Identify which cell holds the provided text, then report its [X, Y] central coordinate. 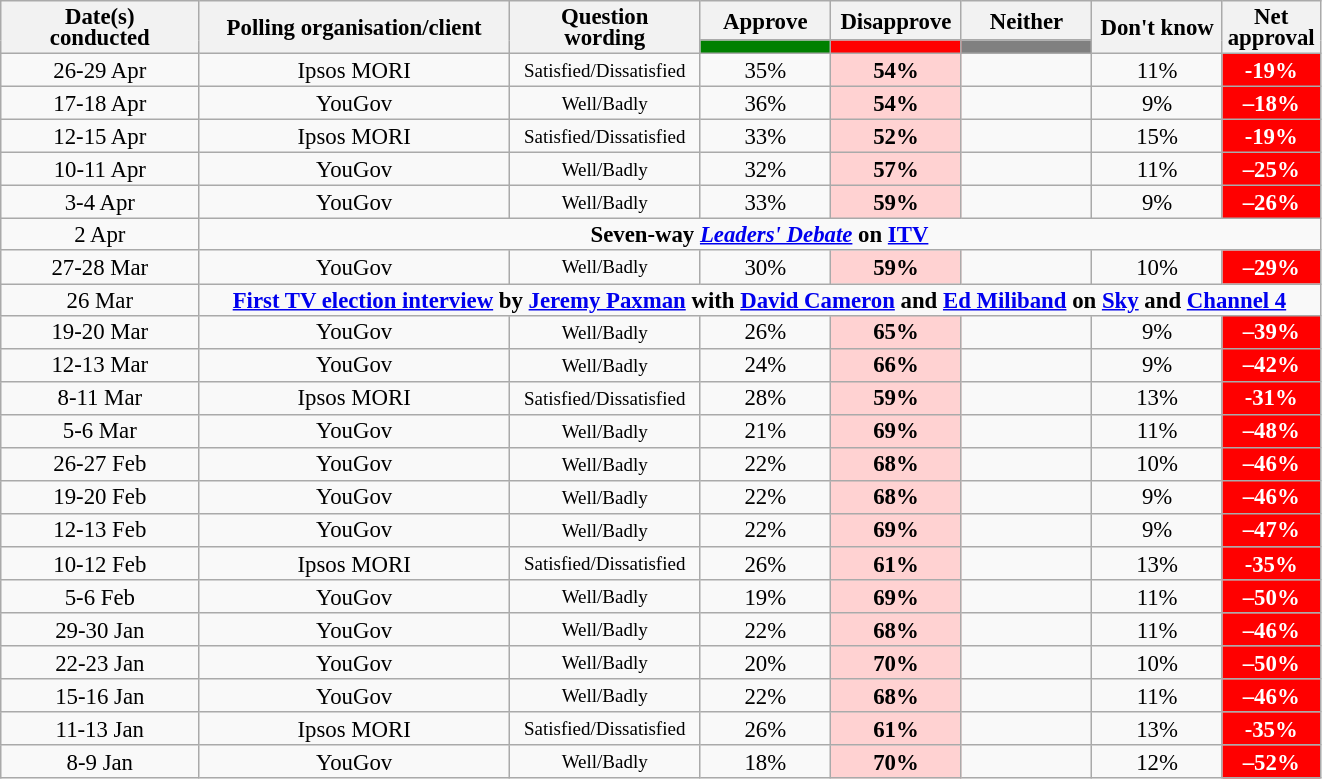
26 Mar [100, 300]
10-11 Apr [100, 170]
28% [766, 398]
26-27 Feb [100, 464]
27-28 Mar [100, 268]
Questionwording [604, 28]
–47% [1271, 530]
36% [766, 104]
19-20 Feb [100, 498]
52% [896, 136]
30% [766, 268]
Date(s)conducted [100, 28]
2 Apr [100, 235]
–52% [1271, 762]
5-6 Feb [100, 596]
–18% [1271, 104]
Approve [766, 20]
15-16 Jan [100, 696]
–25% [1271, 170]
26-29 Apr [100, 70]
24% [766, 364]
–29% [1271, 268]
17-18 Apr [100, 104]
32% [766, 170]
12% [1158, 762]
First TV election interview by Jeremy Paxman with David Cameron and Ed Miliband on Sky and Channel 4 [760, 300]
18% [766, 762]
12-13 Feb [100, 530]
19-20 Mar [100, 332]
–26% [1271, 202]
8-11 Mar [100, 398]
–39% [1271, 332]
Don't know [1158, 28]
–48% [1271, 432]
Polling organisation/client [354, 28]
57% [896, 170]
22-23 Jan [100, 662]
29-30 Jan [100, 630]
15% [1158, 136]
19% [766, 596]
Disapprove [896, 20]
20% [766, 662]
-31% [1271, 398]
Net approval [1271, 28]
Neither [1026, 20]
12-13 Mar [100, 364]
65% [896, 332]
3-4 Apr [100, 202]
21% [766, 432]
66% [896, 364]
Seven-way Leaders' Debate on ITV [760, 235]
8-9 Jan [100, 762]
11-13 Jan [100, 728]
5-6 Mar [100, 432]
12-15 Apr [100, 136]
10-12 Feb [100, 564]
35% [766, 70]
–42% [1271, 364]
